Search for the cell housing the specified text and yield its (x, y) center coordinate. 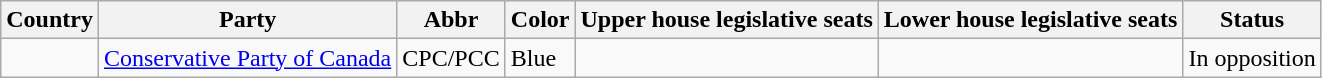
In opposition (1252, 58)
Blue (540, 58)
Abbr (451, 20)
Conservative Party of Canada (247, 58)
CPC/PCC (451, 58)
Upper house legislative seats (726, 20)
Country (50, 20)
Status (1252, 20)
Lower house legislative seats (1030, 20)
Color (540, 20)
Party (247, 20)
